Return [x, y] of the center of cell containing provided text 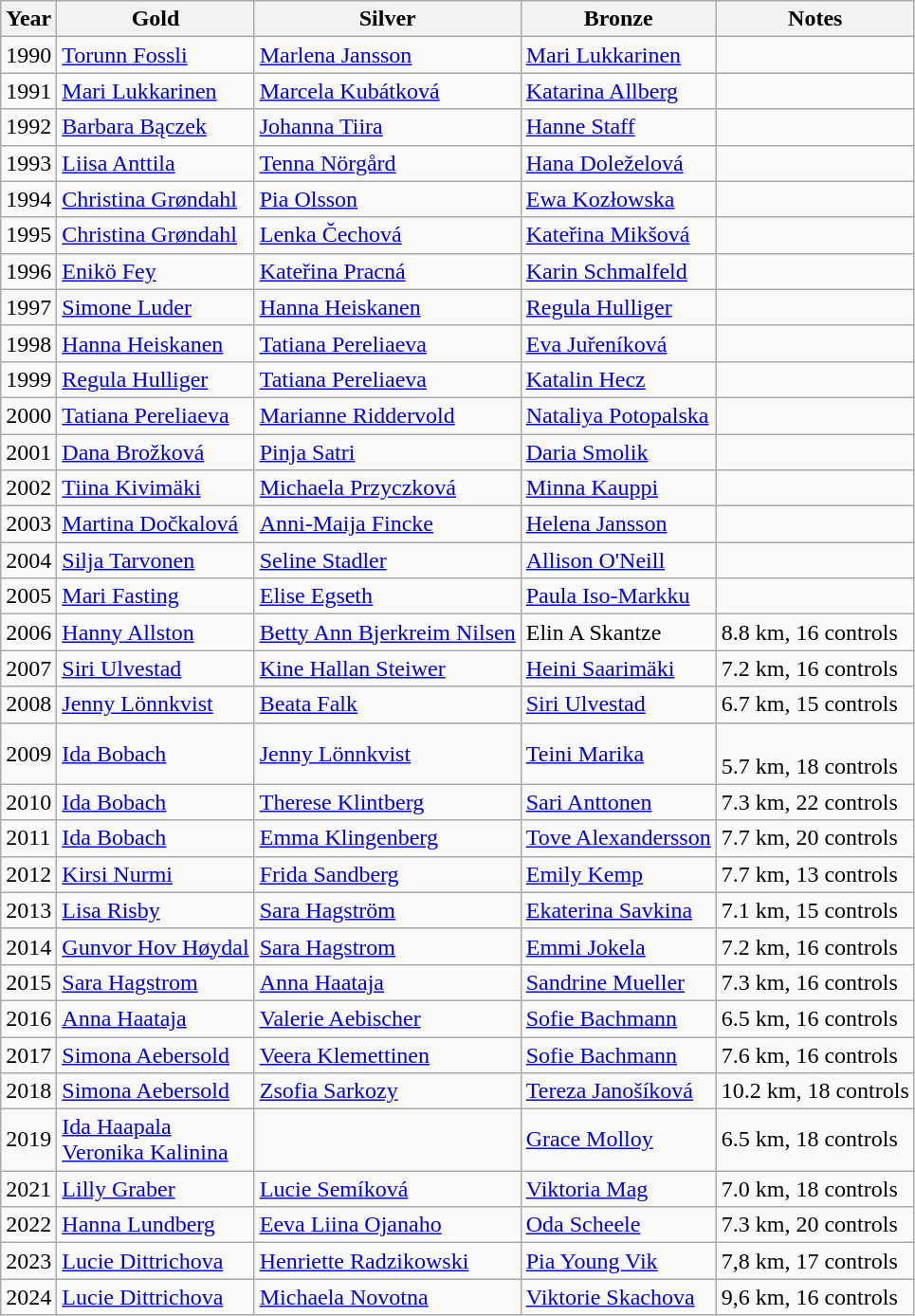
2016 [28, 1018]
Kirsi Nurmi [156, 874]
Heini Saarimäki [618, 668]
Marlena Jansson [387, 55]
7.3 km, 16 controls [815, 982]
Marcela Kubátková [387, 91]
7.6 km, 16 controls [815, 1055]
Pia Young Vik [618, 1261]
Sandrine Mueller [618, 982]
Beata Falk [387, 704]
Elin A Skantze [618, 632]
Silver [387, 19]
Grace Molloy [618, 1140]
Viktorie Skachova [618, 1297]
2013 [28, 910]
2008 [28, 704]
Lucie Semíková [387, 1189]
2022 [28, 1225]
Sara Hagström [387, 910]
Eva Juřeníková [618, 343]
7.3 km, 22 controls [815, 802]
Kine Hallan Steiwer [387, 668]
1994 [28, 199]
Enikö Fey [156, 271]
Bronze [618, 19]
Tenna Nörgård [387, 163]
2024 [28, 1297]
2003 [28, 524]
Johanna Tiira [387, 127]
7,8 km, 17 controls [815, 1261]
7.3 km, 20 controls [815, 1225]
Torunn Fossli [156, 55]
Paula Iso-Markku [618, 596]
Therese Klintberg [387, 802]
Veera Klemettinen [387, 1055]
Karin Schmalfeld [618, 271]
Emily Kemp [618, 874]
8.8 km, 16 controls [815, 632]
2021 [28, 1189]
1993 [28, 163]
2014 [28, 946]
Viktoria Mag [618, 1189]
1999 [28, 379]
Pinja Satri [387, 452]
Mari Fasting [156, 596]
2012 [28, 874]
1997 [28, 307]
Hanne Staff [618, 127]
Hana Doleželová [618, 163]
6.5 km, 18 controls [815, 1140]
7.7 km, 13 controls [815, 874]
Ekaterina Savkina [618, 910]
Ida Haapala Veronika Kalinina [156, 1140]
2017 [28, 1055]
1992 [28, 127]
Marianne Riddervold [387, 415]
2002 [28, 488]
Emmi Jokela [618, 946]
Henriette Radzikowski [387, 1261]
Notes [815, 19]
6.5 km, 16 controls [815, 1018]
Simone Luder [156, 307]
2023 [28, 1261]
Lenka Čechová [387, 235]
Pia Olsson [387, 199]
Lilly Graber [156, 1189]
Helena Jansson [618, 524]
Eeva Liina Ojanaho [387, 1225]
7.7 km, 20 controls [815, 838]
1995 [28, 235]
Silja Tarvonen [156, 560]
Barbara Bączek [156, 127]
1996 [28, 271]
2011 [28, 838]
10.2 km, 18 controls [815, 1091]
Sari Anttonen [618, 802]
Minna Kauppi [618, 488]
Elise Egseth [387, 596]
Emma Klingenberg [387, 838]
Tove Alexandersson [618, 838]
Katalin Hecz [618, 379]
Gunvor Hov Høydal [156, 946]
Zsofia Sarkozy [387, 1091]
Tereza Janošíková [618, 1091]
Martina Dočkalová [156, 524]
5.7 km, 18 controls [815, 753]
Dana Brožková [156, 452]
Seline Stadler [387, 560]
7.1 km, 15 controls [815, 910]
Daria Smolik [618, 452]
2010 [28, 802]
Gold [156, 19]
Tiina Kivimäki [156, 488]
2005 [28, 596]
Michaela Przyczková [387, 488]
Year [28, 19]
Teini Marika [618, 753]
1990 [28, 55]
Liisa Anttila [156, 163]
Lisa Risby [156, 910]
Hanny Allston [156, 632]
2000 [28, 415]
2015 [28, 982]
6.7 km, 15 controls [815, 704]
2007 [28, 668]
7.0 km, 18 controls [815, 1189]
Kateřina Mikšová [618, 235]
Kateřina Pracná [387, 271]
2018 [28, 1091]
Ewa Kozłowska [618, 199]
Hanna Lundberg [156, 1225]
Katarina Allberg [618, 91]
1991 [28, 91]
Nataliya Potopalska [618, 415]
Betty Ann Bjerkreim Nilsen [387, 632]
1998 [28, 343]
9,6 km, 16 controls [815, 1297]
Michaela Novotna [387, 1297]
Allison O'Neill [618, 560]
Frida Sandberg [387, 874]
2006 [28, 632]
Valerie Aebischer [387, 1018]
2009 [28, 753]
2004 [28, 560]
Oda Scheele [618, 1225]
2001 [28, 452]
2019 [28, 1140]
Anni-Maija Fincke [387, 524]
